Provide the [x, y] coordinate of the cell's center where the given text is located.  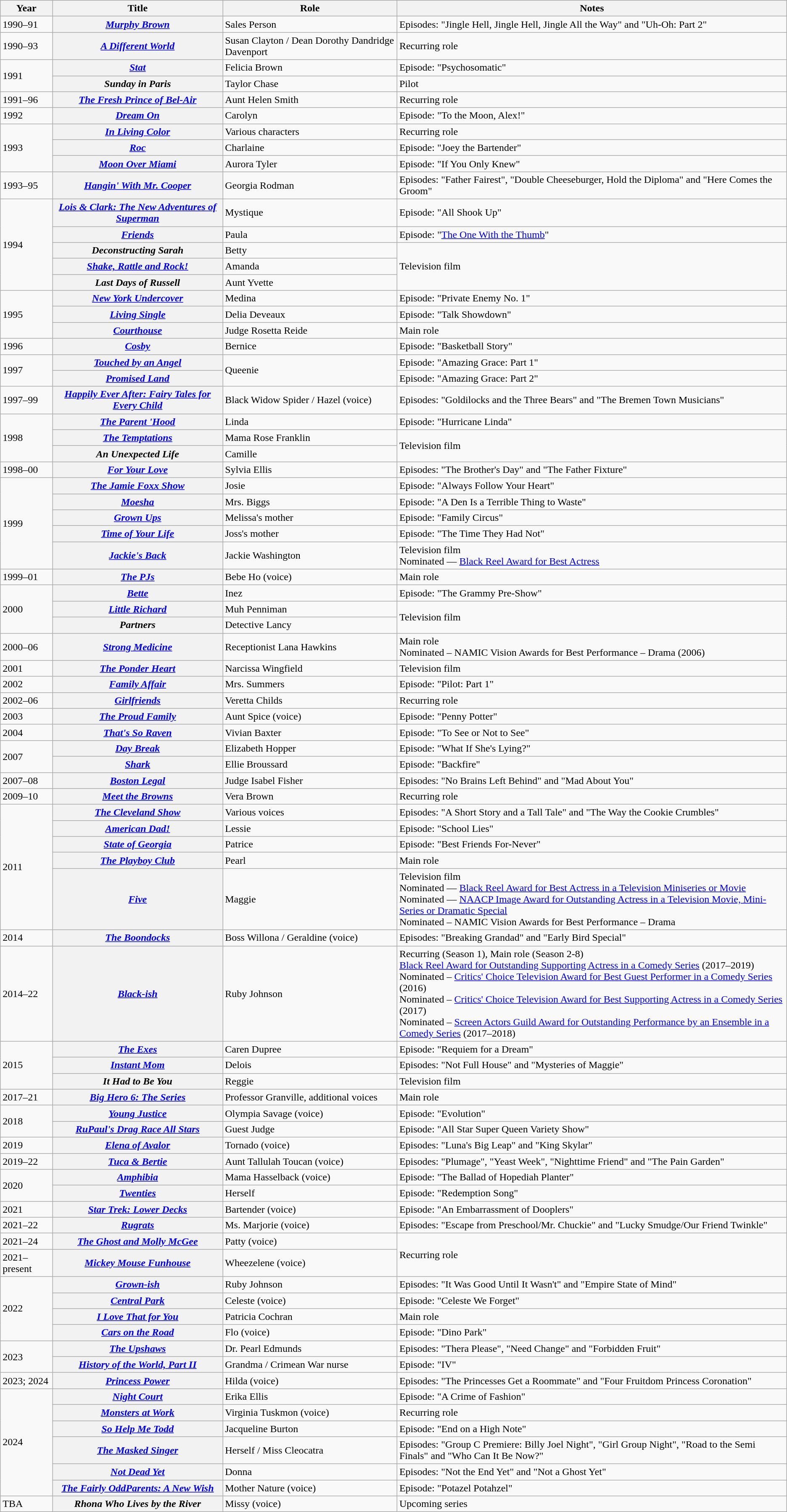
Vivian Baxter [310, 732]
1992 [26, 116]
2002–06 [26, 700]
Central Park [138, 1301]
I Love That for You [138, 1317]
Jackie Washington [310, 556]
Episode: "All Shook Up" [592, 213]
Ellie Broussard [310, 764]
Melissa's mother [310, 518]
Deconstructing Sarah [138, 251]
Courthouse [138, 330]
2002 [26, 684]
Rhona Who Lives by the River [138, 1504]
1998–00 [26, 470]
Young Justice [138, 1113]
Title [138, 8]
Camille [310, 454]
Ms. Marjorie (voice) [310, 1225]
Shake, Rattle and Rock! [138, 267]
1995 [26, 314]
Living Single [138, 314]
Patricia Cochran [310, 1317]
Television filmNominated — Black Reel Award for Best Actress [592, 556]
A Different World [138, 46]
In Living Color [138, 132]
Shark [138, 764]
Pearl [310, 860]
Girlfriends [138, 700]
Time of Your Life [138, 534]
Episode: "Evolution" [592, 1113]
2022 [26, 1309]
2009–10 [26, 797]
Judge Isabel Fisher [310, 781]
An Unexpected Life [138, 454]
Mrs. Summers [310, 684]
Missy (voice) [310, 1504]
Bernice [310, 346]
Aunt Yvette [310, 282]
Mystique [310, 213]
Happily Ever After: Fairy Tales for Every Child [138, 400]
2019 [26, 1145]
Carolyn [310, 116]
Dream On [138, 116]
Twenties [138, 1193]
Grandma / Crimean War nurse [310, 1364]
Episode: "What If She's Lying?" [592, 748]
2019–22 [26, 1161]
Episodes: "Luna's Big Leap" and "King Skylar" [592, 1145]
1991–96 [26, 100]
Strong Medicine [138, 646]
Notes [592, 8]
1993 [26, 148]
Little Richard [138, 609]
Narcissa Wingfield [310, 668]
The Jamie Foxx Show [138, 486]
Episode: "Talk Showdown" [592, 314]
Mama Hasselback (voice) [310, 1177]
2000–06 [26, 646]
Lois & Clark: The New Adventures of Superman [138, 213]
Reggie [310, 1081]
The Boondocks [138, 938]
Day Break [138, 748]
Pilot [592, 84]
Episode: "If You Only Knew" [592, 164]
Lessie [310, 829]
2004 [26, 732]
1998 [26, 438]
Touched by an Angel [138, 362]
Episode: "An Embarrassment of Dooplers" [592, 1209]
Episode: "The Grammy Pre-Show" [592, 593]
1997 [26, 370]
Tuca & Bertie [138, 1161]
Princess Power [138, 1380]
Tornado (voice) [310, 1145]
2007–08 [26, 781]
Moesha [138, 501]
2000 [26, 609]
Year [26, 8]
So Help Me Todd [138, 1429]
Aunt Tallulah Toucan (voice) [310, 1161]
Episodes: "It Was Good Until It Wasn't" and "Empire State of Mind" [592, 1285]
2001 [26, 668]
Virginia Tuskmon (voice) [310, 1412]
State of Georgia [138, 844]
Stat [138, 68]
Caren Dupree [310, 1049]
Episode: "Requiem for a Dream" [592, 1049]
Medina [310, 298]
Detective Lancy [310, 625]
History of the World, Part II [138, 1364]
Charlaine [310, 148]
Mother Nature (voice) [310, 1488]
Hilda (voice) [310, 1380]
2023 [26, 1356]
Jacqueline Burton [310, 1429]
Elena of Avalor [138, 1145]
Betty [310, 251]
Aurora Tyler [310, 164]
The Ghost and Molly McGee [138, 1241]
Erika Ellis [310, 1396]
New York Undercover [138, 298]
The PJs [138, 577]
Episode: "Private Enemy No. 1" [592, 298]
Susan Clayton / Dean Dorothy Dandridge Davenport [310, 46]
Episode: "All Star Super Queen Variety Show" [592, 1129]
Episodes: "Not the End Yet" and "Not a Ghost Yet" [592, 1472]
Mama Rose Franklin [310, 438]
Episodes: "No Brains Left Behind" and "Mad About You" [592, 781]
Sunday in Paris [138, 84]
Episode: "Pilot: Part 1" [592, 684]
Boss Willona / Geraldine (voice) [310, 938]
Instant Mom [138, 1065]
Not Dead Yet [138, 1472]
Episode: "Best Friends For-Never" [592, 844]
Delois [310, 1065]
Episodes: "Escape from Preschool/Mr. Chuckie" and "Lucky Smudge/Our Friend Twinkle" [592, 1225]
Josie [310, 486]
Felicia Brown [310, 68]
Promised Land [138, 378]
Aunt Spice (voice) [310, 716]
Episodes: "Plumage", "Yeast Week", "Nighttime Friend" and "The Pain Garden" [592, 1161]
Roc [138, 148]
Inez [310, 593]
Meet the Browns [138, 797]
Vera Brown [310, 797]
Episode: "End on a High Note" [592, 1429]
Episode: "Amazing Grace: Part 2" [592, 378]
Grown Ups [138, 518]
1994 [26, 245]
Wheezelene (voice) [310, 1263]
Murphy Brown [138, 24]
Episodes: "Thera Please", "Need Change" and "Forbidden Fruit" [592, 1348]
Patty (voice) [310, 1241]
Episode: "Dino Park" [592, 1333]
1993–95 [26, 185]
TBA [26, 1504]
Episode: "School Lies" [592, 829]
Celeste (voice) [310, 1301]
That's So Raven [138, 732]
1999 [26, 523]
2021–24 [26, 1241]
Jackie's Back [138, 556]
Monsters at Work [138, 1412]
1990–93 [26, 46]
Sales Person [310, 24]
Episode: "Penny Potter" [592, 716]
Cars on the Road [138, 1333]
Five [138, 899]
2015 [26, 1065]
Georgia Rodman [310, 185]
Episode: "A Den Is a Terrible Thing to Waste" [592, 501]
Linda [310, 422]
Episodes: "A Short Story and a Tall Tale" and "The Way the Cookie Crumbles" [592, 813]
The Ponder Heart [138, 668]
Dr. Pearl Edmunds [310, 1348]
The Temptations [138, 438]
Cosby [138, 346]
Episode: "Basketball Story" [592, 346]
Various characters [310, 132]
2003 [26, 716]
Judge Rosetta Reide [310, 330]
Episode: "To the Moon, Alex!" [592, 116]
Episode: "The One With the Thumb" [592, 234]
The Fresh Prince of Bel-Air [138, 100]
Episodes: "Group C Premiere: Billy Joel Night", "Girl Group Night", "Road to the Semi Finals" and "Who Can It Be Now?" [592, 1450]
Family Affair [138, 684]
Episode: "Amazing Grace: Part 1" [592, 362]
Herself / Miss Cleocatra [310, 1450]
Delia Deveaux [310, 314]
The Fairly OddParents: A New Wish [138, 1488]
2023; 2024 [26, 1380]
Patrice [310, 844]
Star Trek: Lower Decks [138, 1209]
1990–91 [26, 24]
Boston Legal [138, 781]
Episode: "Hurricane Linda" [592, 422]
RuPaul's Drag Race All Stars [138, 1129]
Episodes: "Jingle Hell, Jingle Hell, Jingle All the Way" and "Uh-Oh: Part 2" [592, 24]
Big Hero 6: The Series [138, 1097]
2007 [26, 756]
Upcoming series [592, 1504]
Episode: "Potazel Potahzel" [592, 1488]
Queenie [310, 370]
Bette [138, 593]
Role [310, 8]
The Proud Family [138, 716]
The Playboy Club [138, 860]
2021–present [26, 1263]
Various voices [310, 813]
2020 [26, 1185]
Mickey Mouse Funhouse [138, 1263]
Episode: "The Ballad of Hopediah Planter" [592, 1177]
For Your Love [138, 470]
1991 [26, 76]
Flo (voice) [310, 1333]
Last Days of Russell [138, 282]
Episode: "Always Follow Your Heart" [592, 486]
Episode: "Psychosomatic" [592, 68]
2021 [26, 1209]
1999–01 [26, 577]
Herself [310, 1193]
Professor Granville, additional voices [310, 1097]
Taylor Chase [310, 84]
Episode: "Family Circus" [592, 518]
Episodes: "The Princesses Get a Roommate" and "Four Fruitdom Princess Coronation" [592, 1380]
Donna [310, 1472]
Partners [138, 625]
Sylvia Ellis [310, 470]
Episodes: "Breaking Grandad" and "Early Bird Special" [592, 938]
Receptionist Lana Hawkins [310, 646]
Episode: "To See or Not to See" [592, 732]
Episode: "A Crime of Fashion" [592, 1396]
1997–99 [26, 400]
Olympia Savage (voice) [310, 1113]
The Exes [138, 1049]
Hangin' With Mr. Cooper [138, 185]
Episodes: "Father Fairest", "Double Cheeseburger, Hold the Diploma" and "Here Comes the Groom" [592, 185]
Episodes: "The Brother's Day" and "The Father Fixture" [592, 470]
Episodes: "Goldilocks and the Three Bears" and "The Bremen Town Musicians" [592, 400]
Paula [310, 234]
2018 [26, 1121]
It Had to Be You [138, 1081]
Episode: "IV" [592, 1364]
Friends [138, 234]
Bebe Ho (voice) [310, 577]
Veretta Childs [310, 700]
Mrs. Biggs [310, 501]
Episode: "Backfire" [592, 764]
Grown-ish [138, 1285]
Amanda [310, 267]
2014–22 [26, 994]
Black Widow Spider / Hazel (voice) [310, 400]
1996 [26, 346]
Episode: "Celeste We Forget" [592, 1301]
Bartender (voice) [310, 1209]
Black-ish [138, 994]
Aunt Helen Smith [310, 100]
Guest Judge [310, 1129]
Night Court [138, 1396]
Joss's mother [310, 534]
The Cleveland Show [138, 813]
2014 [26, 938]
Rugrats [138, 1225]
2021–22 [26, 1225]
2017–21 [26, 1097]
Episode: "Joey the Bartender" [592, 148]
Amphibia [138, 1177]
Episodes: "Not Full House" and "Mysteries of Maggie" [592, 1065]
2011 [26, 867]
Main roleNominated – NAMIC Vision Awards for Best Performance – Drama (2006) [592, 646]
Muh Penniman [310, 609]
The Masked Singer [138, 1450]
Moon Over Miami [138, 164]
American Dad! [138, 829]
Elizabeth Hopper [310, 748]
Episode: "Redemption Song" [592, 1193]
The Upshaws [138, 1348]
The Parent 'Hood [138, 422]
2024 [26, 1442]
Maggie [310, 899]
Episode: "The Time They Had Not" [592, 534]
